Provide the (x, y) coordinate of the cell's center where the given text is located.  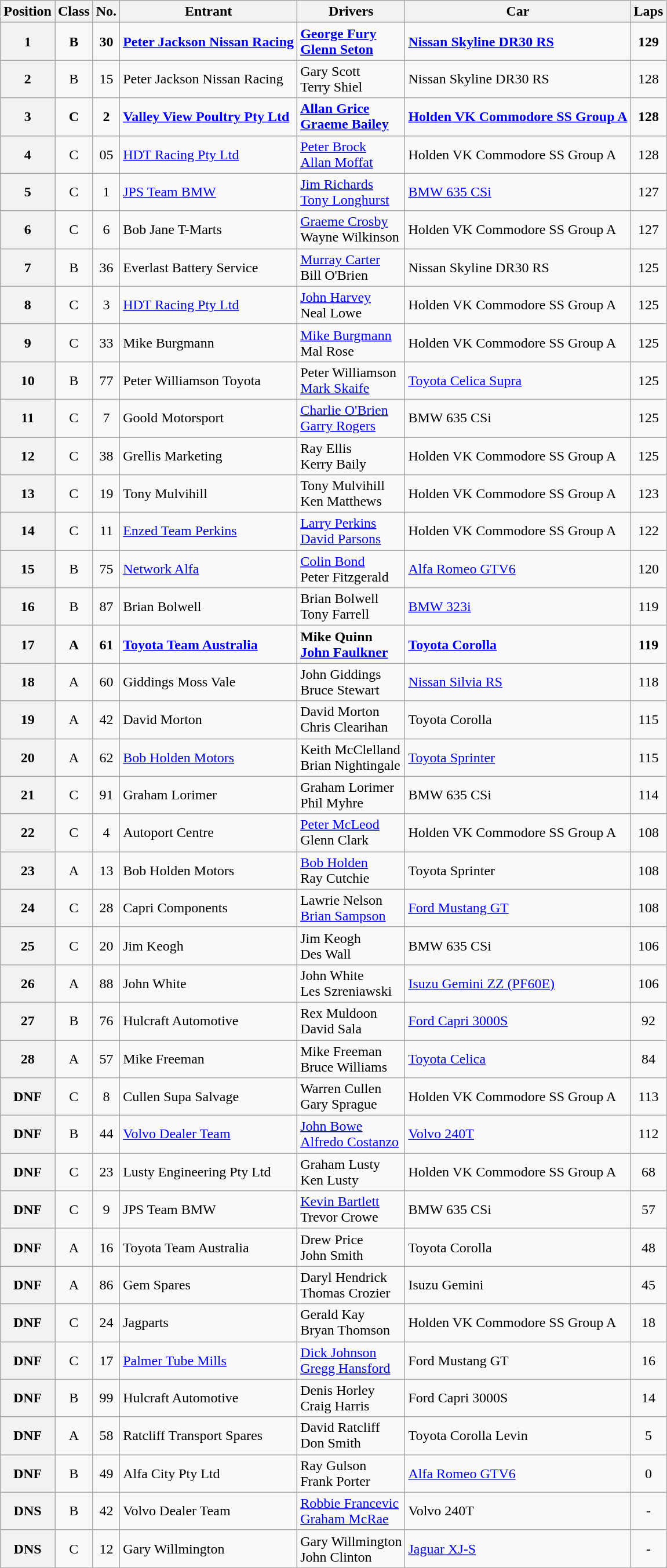
26 (28, 984)
Peter Williamson Mark Skaife (351, 380)
118 (648, 682)
Class (74, 12)
120 (648, 569)
Toyota Corolla Levin (518, 1435)
Gary Willmington John Clinton (351, 1549)
30 (106, 42)
92 (648, 1021)
Bob Holden Ray Cutchie (351, 870)
Grellis Marketing (209, 455)
91 (106, 795)
86 (106, 1285)
Graham Lusty Ken Lusty (351, 1172)
Enzed Team Perkins (209, 532)
John Giddings Bruce Stewart (351, 682)
99 (106, 1398)
John WhiteLes Szreniawski (351, 984)
44 (106, 1134)
Jaguar XJ-S (518, 1549)
David Ratcliff Don Smith (351, 1435)
Entrant (209, 12)
Drivers (351, 12)
Autoport Centre (209, 833)
88 (106, 984)
Gerald Kay Bryan Thomson (351, 1323)
Mike Burgmann (209, 343)
129 (648, 42)
Tony Mulvihill Ken Matthews (351, 494)
Larry Perkins David Parsons (351, 532)
58 (106, 1435)
David Morton (209, 719)
Car (518, 12)
Isuzu Gemini ZZ (PF60E) (518, 984)
48 (648, 1248)
Allan Grice Graeme Bailey (351, 117)
Jagparts (209, 1323)
David Morton Chris Clearihan (351, 719)
113 (648, 1097)
Ratcliff Transport Spares (209, 1435)
Capri Components (209, 908)
Position (28, 12)
Colin Bond Peter Fitzgerald (351, 569)
33 (106, 343)
Mike Freeman Bruce Williams (351, 1059)
Graeme Crosby Wayne Wilkinson (351, 229)
112 (648, 1134)
61 (106, 644)
Isuzu Gemini (518, 1285)
Peter Williamson Toyota (209, 380)
Graham Lorimer Phil Myhre (351, 795)
Mike Freeman (209, 1059)
49 (106, 1474)
87 (106, 607)
Bob Jane T-Marts (209, 229)
Denis Horley Craig Harris (351, 1398)
Rex Muldoon David Sala (351, 1021)
25 (28, 945)
0 (648, 1474)
Mike Quinn John Faulkner (351, 644)
Jim Richards Tony Longhurst (351, 192)
62 (106, 758)
21 (28, 795)
Drew Price John Smith (351, 1248)
Brian Bolwell (209, 607)
Cullen Supa Salvage (209, 1097)
Ray Ellis Kerry Baily (351, 455)
Peter Brock Allan Moffat (351, 154)
Mike Burgmann Mal Rose (351, 343)
Toyota Celica (518, 1059)
Tony Mulvihill (209, 494)
John Harvey Neal Lowe (351, 305)
05 (106, 154)
60 (106, 682)
Lawrie Nelson Brian Sampson (351, 908)
Dick Johnson Gregg Hansford (351, 1360)
123 (648, 494)
Network Alfa (209, 569)
84 (648, 1059)
68 (648, 1172)
Laps (648, 12)
Graham Lorimer (209, 795)
Valley View Poultry Pty Ltd (209, 117)
Toyota Celica Supra (518, 380)
Charlie O'Brien Garry Rogers (351, 418)
45 (648, 1285)
Lusty Engineering Pty Ltd (209, 1172)
22 (28, 833)
77 (106, 380)
Giddings Moss Vale (209, 682)
Alfa City Pty Ltd (209, 1474)
Peter McLeod Glenn Clark (351, 833)
John Bowe Alfredo Costanzo (351, 1134)
10 (28, 380)
122 (648, 532)
John White (209, 984)
Robbie Francevic Graham McRae (351, 1511)
Warren Cullen Gary Sprague (351, 1097)
Jim Keogh Des Wall (351, 945)
36 (106, 268)
Goold Motorsport (209, 418)
Murray Carter Bill O'Brien (351, 268)
Keith McClelland Brian Nightingale (351, 758)
27 (28, 1021)
George Fury Glenn Seton (351, 42)
Kevin Bartlett Trevor Crowe (351, 1209)
Gary Scott Terry Shiel (351, 79)
No. (106, 12)
Daryl Hendrick Thomas Crozier (351, 1285)
Nissan Silvia RS (518, 682)
38 (106, 455)
Gem Spares (209, 1285)
114 (648, 795)
Ray Gulson Frank Porter (351, 1474)
75 (106, 569)
Gary Willmington (209, 1549)
Palmer Tube Mills (209, 1360)
Everlast Battery Service (209, 268)
BMW 323i (518, 607)
76 (106, 1021)
Jim Keogh (209, 945)
Brian Bolwell Tony Farrell (351, 607)
